Determine the [x, y] coordinate at the center of the cell enclosing the given text.  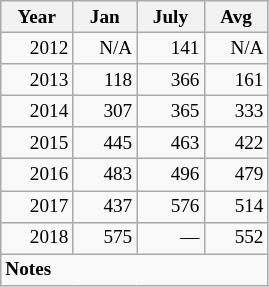
2012 [37, 48]
307 [105, 112]
483 [105, 175]
141 [170, 48]
Jan [105, 17]
366 [170, 80]
576 [170, 207]
333 [236, 112]
2017 [37, 207]
Avg [236, 17]
437 [105, 207]
— [170, 238]
2013 [37, 80]
Year [37, 17]
445 [105, 143]
2014 [37, 112]
479 [236, 175]
575 [105, 238]
2015 [37, 143]
463 [170, 143]
496 [170, 175]
422 [236, 143]
161 [236, 80]
118 [105, 80]
2016 [37, 175]
2018 [37, 238]
July [170, 17]
552 [236, 238]
365 [170, 112]
514 [236, 207]
Notes [134, 270]
